Identify which cell holds the provided text, then report its (x, y) central coordinate. 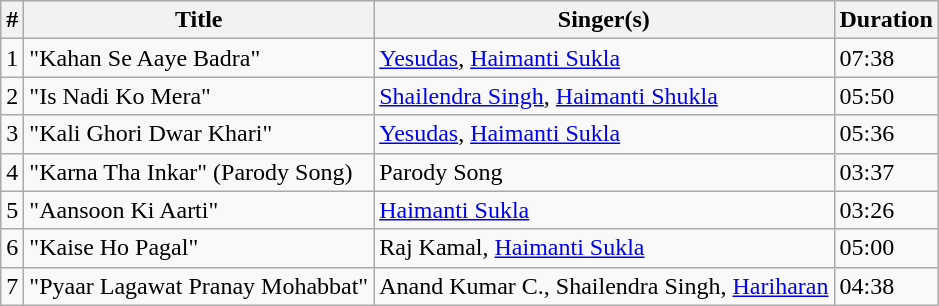
7 (12, 286)
"Kali Ghori Dwar Khari" (199, 134)
Anand Kumar C., Shailendra Singh, Hariharan (604, 286)
1 (12, 58)
"Pyaar Lagawat Pranay Mohabbat" (199, 286)
07:38 (886, 58)
"Kaise Ho Pagal" (199, 248)
05:36 (886, 134)
Title (199, 20)
"Kahan Se Aaye Badra" (199, 58)
"Is Nadi Ko Mera" (199, 96)
04:38 (886, 286)
Duration (886, 20)
05:00 (886, 248)
5 (12, 210)
3 (12, 134)
03:37 (886, 172)
"Karna Tha Inkar" (Parody Song) (199, 172)
03:26 (886, 210)
Shailendra Singh, Haimanti Shukla (604, 96)
Raj Kamal, Haimanti Sukla (604, 248)
6 (12, 248)
Haimanti Sukla (604, 210)
4 (12, 172)
Singer(s) (604, 20)
# (12, 20)
"Aansoon Ki Aarti" (199, 210)
05:50 (886, 96)
2 (12, 96)
Parody Song (604, 172)
